Pinpoint the cell where the given text exists, returning its [x, y] midpoint coordinate. 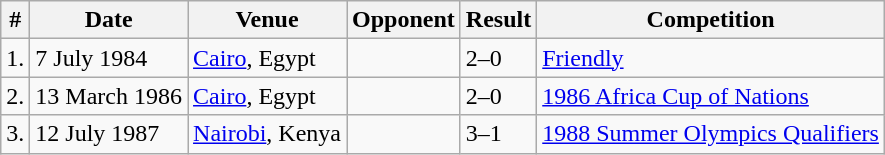
Date [109, 20]
3–1 [498, 134]
7 July 1984 [109, 58]
3. [16, 134]
2. [16, 96]
Opponent [404, 20]
Result [498, 20]
Venue [268, 20]
13 March 1986 [109, 96]
Friendly [711, 58]
Nairobi, Kenya [268, 134]
1986 Africa Cup of Nations [711, 96]
# [16, 20]
Competition [711, 20]
1. [16, 58]
12 July 1987 [109, 134]
1988 Summer Olympics Qualifiers [711, 134]
